Detect which cell encompasses the target text, then output its [x, y] center coordinate. 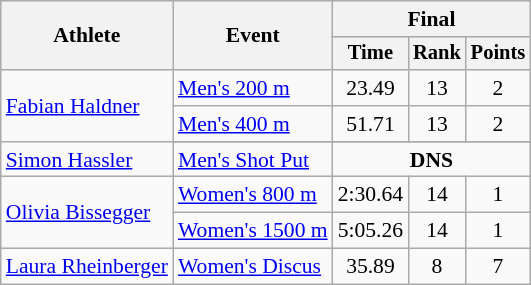
51.71 [370, 124]
Women's Discus [253, 267]
Simon Hassler [87, 160]
Points [498, 54]
Athlete [87, 36]
Women's 800 m [253, 195]
Laura Rheinberger [87, 267]
Fabian Haldner [87, 106]
5:05.26 [370, 231]
Men's 200 m [253, 88]
35.89 [370, 267]
Rank [437, 54]
Time [370, 54]
23.49 [370, 88]
Men's Shot Put [253, 160]
8 [437, 267]
2:30.64 [370, 195]
DNS [432, 160]
Men's 400 m [253, 124]
Olivia Bissegger [87, 212]
Final [432, 19]
7 [498, 267]
Event [253, 36]
Women's 1500 m [253, 231]
